Pinpoint the cell where the given text exists, returning its [X, Y] midpoint coordinate. 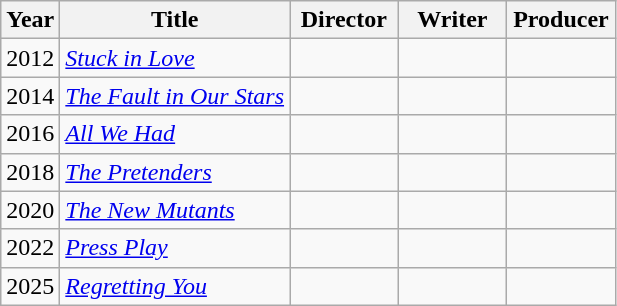
Director [344, 20]
2018 [30, 172]
2020 [30, 210]
Regretting You [175, 286]
All We Had [175, 134]
2022 [30, 248]
Title [175, 20]
Press Play [175, 248]
2012 [30, 58]
Writer [452, 20]
2016 [30, 134]
The Pretenders [175, 172]
The New Mutants [175, 210]
The Fault in Our Stars [175, 96]
Stuck in Love [175, 58]
2025 [30, 286]
2014 [30, 96]
Producer [562, 20]
Year [30, 20]
